Locate the cell with the specified text and output its (X, Y) center coordinate. 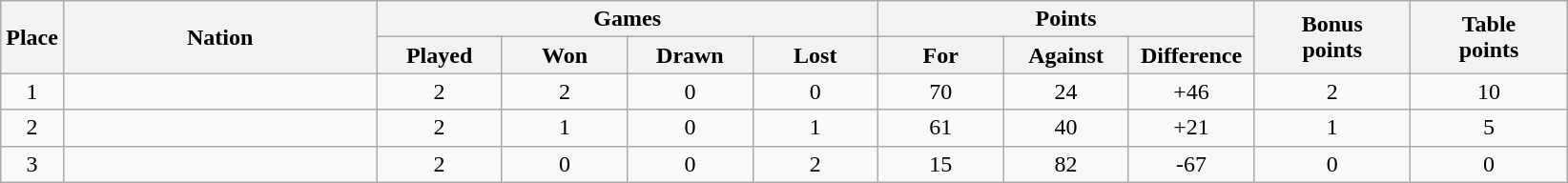
Played (439, 55)
+21 (1190, 128)
82 (1066, 164)
For (940, 55)
Against (1066, 55)
61 (940, 128)
Place (32, 37)
+46 (1190, 91)
Bonuspoints (1332, 37)
Drawn (691, 55)
10 (1489, 91)
40 (1066, 128)
Points (1065, 19)
70 (940, 91)
Difference (1190, 55)
Tablepoints (1489, 37)
Nation (219, 37)
-67 (1190, 164)
Games (628, 19)
5 (1489, 128)
3 (32, 164)
Won (565, 55)
15 (940, 164)
24 (1066, 91)
Lost (815, 55)
